Locate the cell with the specified text and output its [X, Y] center coordinate. 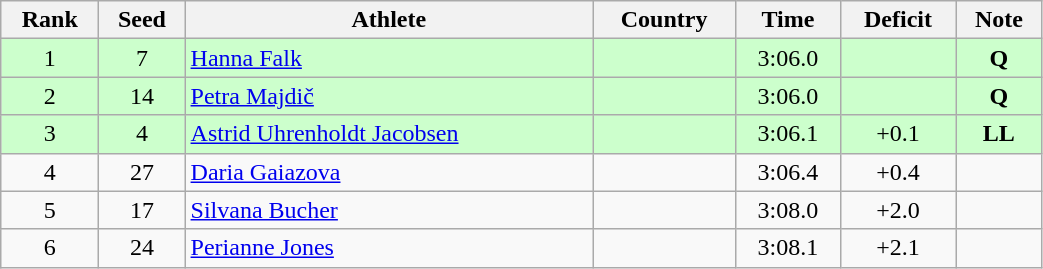
+0.4 [898, 172]
7 [142, 58]
Hanna Falk [389, 58]
Seed [142, 20]
Note [999, 20]
1 [50, 58]
3:08.1 [788, 248]
+2.1 [898, 248]
+0.1 [898, 134]
3 [50, 134]
14 [142, 96]
Astrid Uhrenholdt Jacobsen [389, 134]
Deficit [898, 20]
24 [142, 248]
27 [142, 172]
17 [142, 210]
Rank [50, 20]
3:06.4 [788, 172]
LL [999, 134]
6 [50, 248]
Silvana Bucher [389, 210]
2 [50, 96]
Daria Gaiazova [389, 172]
3:08.0 [788, 210]
Athlete [389, 20]
3:06.1 [788, 134]
5 [50, 210]
+2.0 [898, 210]
Country [664, 20]
Petra Majdič [389, 96]
Time [788, 20]
Perianne Jones [389, 248]
